Detect which cell encompasses the target text, then output its [x, y] center coordinate. 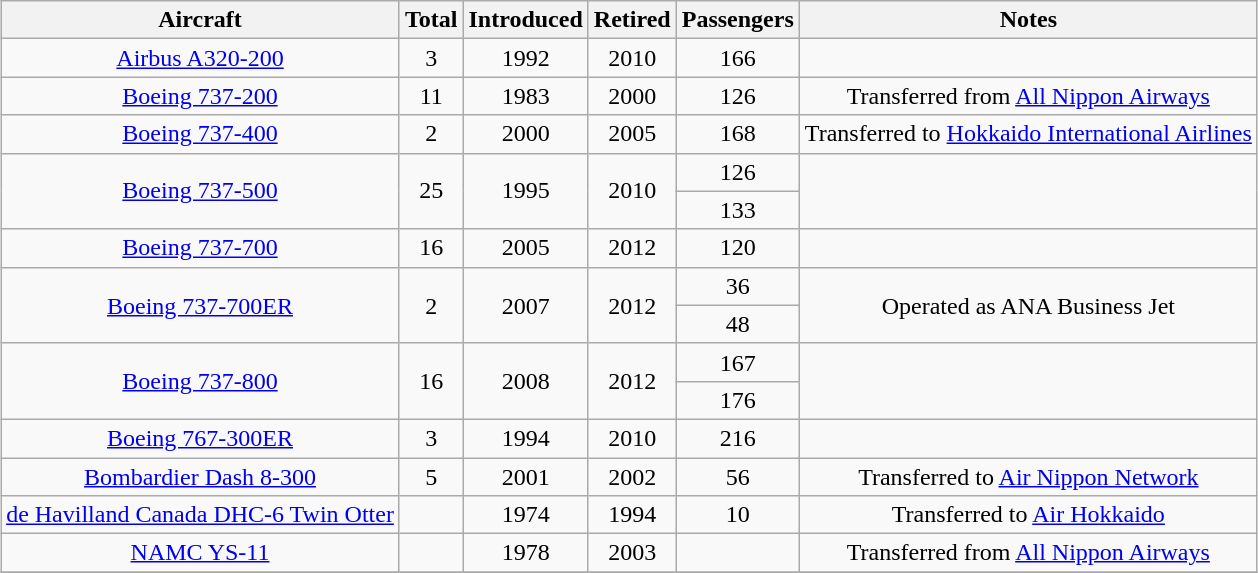
Passengers [738, 20]
5 [431, 477]
216 [738, 438]
Boeing 737-400 [200, 134]
120 [738, 248]
10 [738, 515]
1983 [526, 96]
1974 [526, 515]
Boeing 737-800 [200, 381]
166 [738, 58]
2008 [526, 381]
Boeing 737-200 [200, 96]
Transferred to Hokkaido International Airlines [1028, 134]
Transferred to Air Hokkaido [1028, 515]
Boeing 767-300ER [200, 438]
36 [738, 286]
Retired [632, 20]
2003 [632, 553]
168 [738, 134]
Boeing 737-700ER [200, 305]
Introduced [526, 20]
Boeing 737-500 [200, 191]
133 [738, 210]
2002 [632, 477]
1992 [526, 58]
Notes [1028, 20]
Aircraft [200, 20]
NAMC YS-11 [200, 553]
11 [431, 96]
Total [431, 20]
2001 [526, 477]
167 [738, 362]
Operated as ANA Business Jet [1028, 305]
Transferred to Air Nippon Network [1028, 477]
1978 [526, 553]
Boeing 737-700 [200, 248]
176 [738, 400]
48 [738, 324]
1995 [526, 191]
de Havilland Canada DHC-6 Twin Otter [200, 515]
25 [431, 191]
56 [738, 477]
Airbus A320-200 [200, 58]
Bombardier Dash 8-300 [200, 477]
2007 [526, 305]
